Identify which cell holds the provided text, then report its (X, Y) central coordinate. 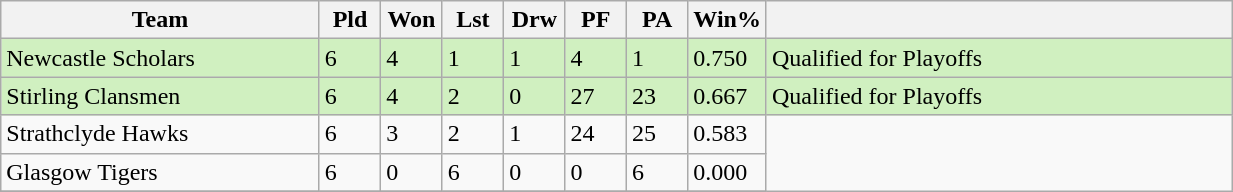
Lst (472, 20)
PA (656, 20)
25 (656, 134)
Strathclyde Hawks (160, 134)
0.667 (728, 96)
Won (412, 20)
Stirling Clansmen (160, 96)
Win% (728, 20)
Newcastle Scholars (160, 58)
27 (596, 96)
PF (596, 20)
23 (656, 96)
Pld (350, 20)
24 (596, 134)
Drw (534, 20)
Glasgow Tigers (160, 172)
3 (412, 134)
0.583 (728, 134)
0.750 (728, 58)
0.000 (728, 172)
Team (160, 20)
